From the cell containing the given text, extract its center point as [x, y] coordinate. 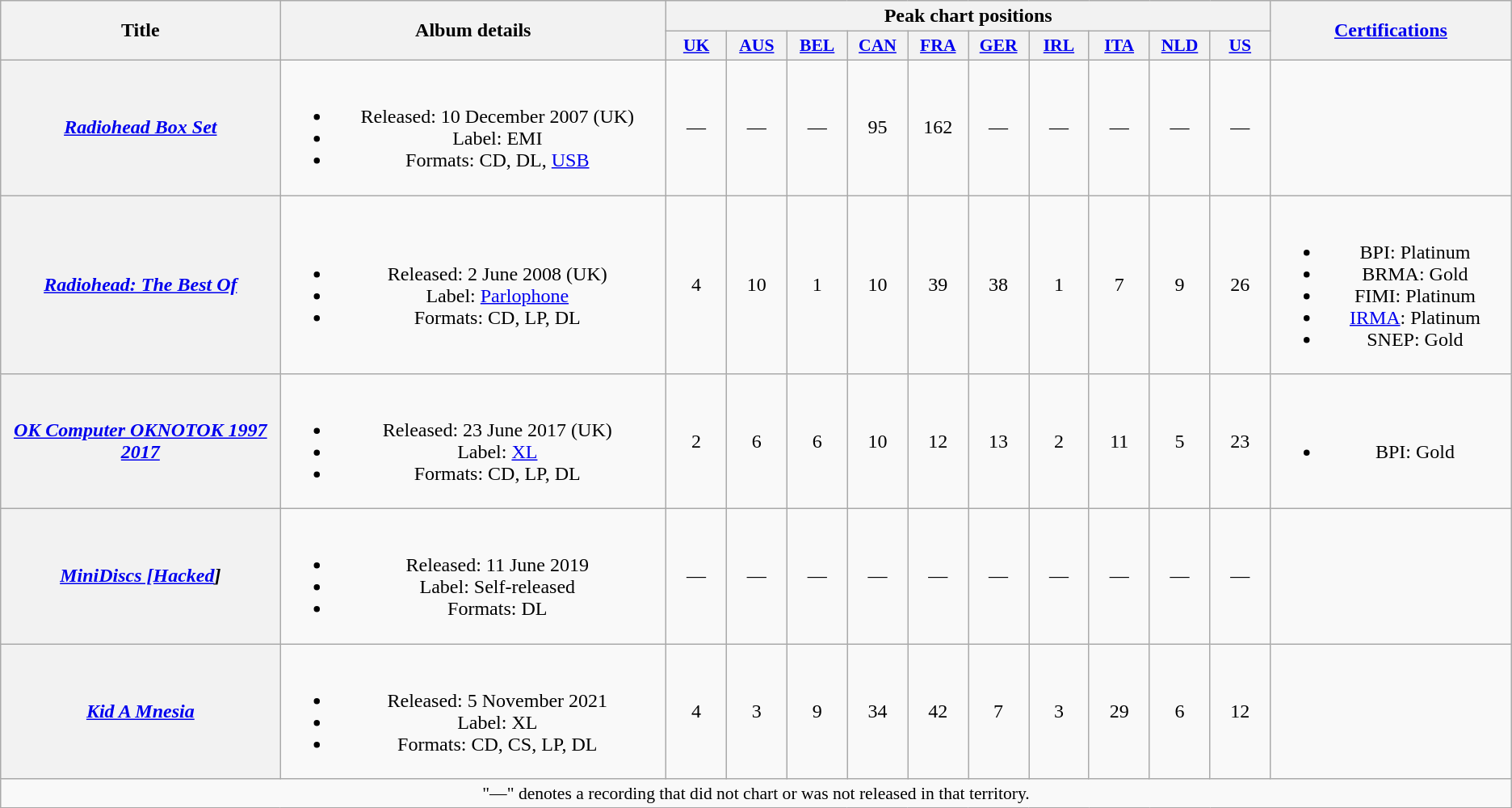
FRA [939, 46]
11 [1119, 441]
BEL [817, 46]
34 [877, 711]
95 [877, 128]
Released: 2 June 2008 (UK)Label: ParlophoneFormats: CD, LP, DL [473, 284]
Released: 5 November 2021Label: XLFormats: CD, CS, LP, DL [473, 711]
BPI: PlatinumBRMA: GoldFIMI: PlatinumIRMA: PlatinumSNEP: Gold [1391, 284]
Certifications [1391, 31]
39 [939, 284]
23 [1241, 441]
5 [1179, 441]
IRL [1060, 46]
42 [939, 711]
GER [998, 46]
Released: 11 June 2019Label: Self-releasedFormats: DL [473, 577]
ITA [1119, 46]
MiniDiscs [Hacked] [141, 577]
US [1241, 46]
Released: 10 December 2007 (UK)Label: EMIFormats: CD, DL, USB [473, 128]
Peak chart positions [968, 16]
NLD [1179, 46]
Radiohead Box Set [141, 128]
Radiohead: The Best Of [141, 284]
38 [998, 284]
Released: 23 June 2017 (UK)Label: XLFormats: CD, LP, DL [473, 441]
OK Computer OKNOTOK 1997 2017 [141, 441]
162 [939, 128]
Album details [473, 31]
Kid A Mnesia [141, 711]
CAN [877, 46]
UK [696, 46]
"—" denotes a recording that did not chart or was not released in that territory. [756, 793]
BPI: Gold [1391, 441]
AUS [756, 46]
Title [141, 31]
29 [1119, 711]
26 [1241, 284]
13 [998, 441]
